Identify which cell holds the provided text, then report its [X, Y] central coordinate. 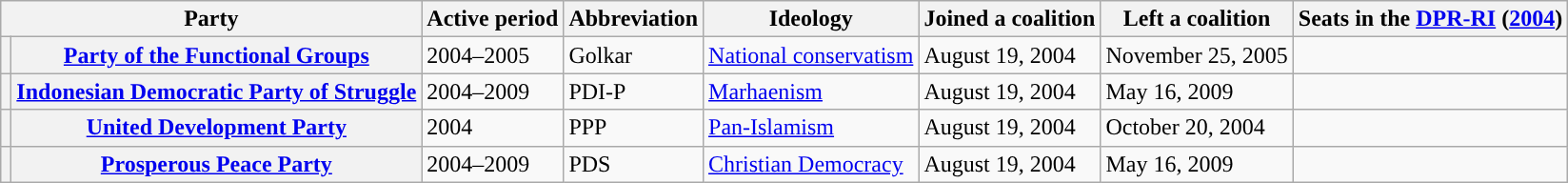
Abbreviation [634, 19]
November 25, 2005 [1197, 55]
Party of the Functional Groups [217, 55]
Left a coalition [1197, 19]
Active period [493, 19]
Prosperous Peace Party [217, 164]
United Development Party [217, 128]
Indonesian Democratic Party of Struggle [217, 91]
PPP [634, 128]
Joined a coalition [1009, 19]
2004 [493, 128]
PDI-P [634, 91]
Seats in the DPR-RI (2004) [1430, 19]
2004–2005 [493, 55]
Christian Democracy [811, 164]
Golkar [634, 55]
October 20, 2004 [1197, 128]
National conservatism [811, 55]
Party [211, 19]
Ideology [811, 19]
PDS [634, 164]
Pan-Islamism [811, 128]
Marhaenism [811, 91]
